Return (X, Y) of the center of cell containing provided text 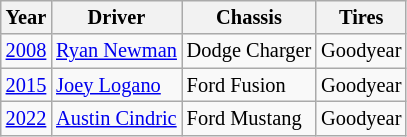
Joey Logano (116, 85)
Driver (116, 17)
Tires (361, 17)
Ryan Newman (116, 51)
Austin Cindric (116, 118)
Dodge Charger (249, 51)
Chassis (249, 17)
Ford Fusion (249, 85)
2015 (26, 85)
2022 (26, 118)
2008 (26, 51)
Ford Mustang (249, 118)
Year (26, 17)
